Output the [X, Y] coordinate of the center of the cell containing the given text.  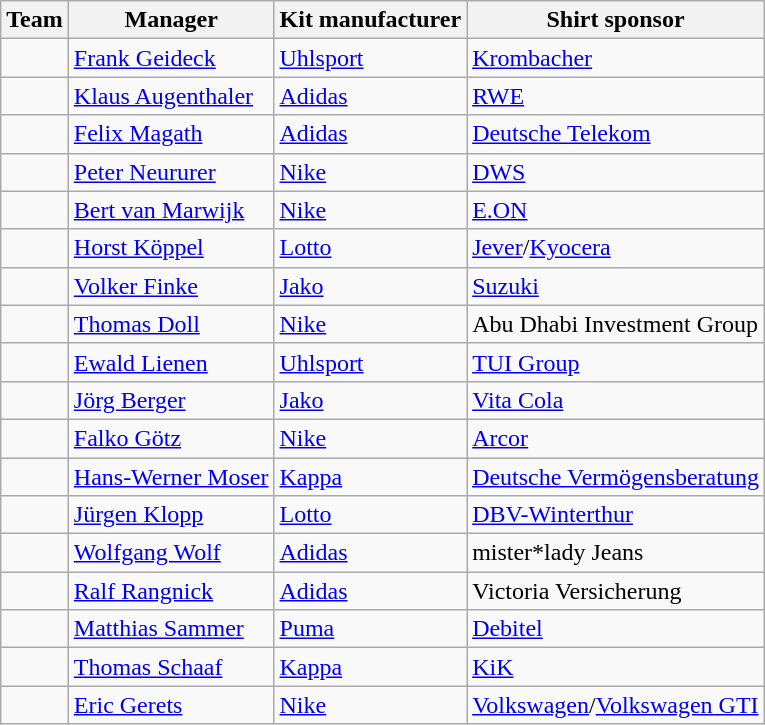
Thomas Schaaf [171, 667]
Deutsche Telekom [616, 134]
Eric Gerets [171, 705]
Jörg Berger [171, 400]
E.ON [616, 210]
Debitel [616, 629]
RWE [616, 96]
KiK [616, 667]
Team [35, 20]
mister*lady Jeans [616, 553]
Deutsche Vermögensberatung [616, 477]
Vita Cola [616, 400]
Felix Magath [171, 134]
Kit manufacturer [370, 20]
Abu Dhabi Investment Group [616, 324]
Suzuki [616, 286]
Klaus Augenthaler [171, 96]
DWS [616, 172]
Jever/Kyocera [616, 248]
Bert van Marwijk [171, 210]
Victoria Versicherung [616, 591]
TUI Group [616, 362]
Puma [370, 629]
Volker Finke [171, 286]
Matthias Sammer [171, 629]
Jürgen Klopp [171, 515]
Horst Köppel [171, 248]
Wolfgang Wolf [171, 553]
Ralf Rangnick [171, 591]
Falko Götz [171, 438]
Ewald Lienen [171, 362]
Thomas Doll [171, 324]
Arcor [616, 438]
Krombacher [616, 58]
Manager [171, 20]
Hans-Werner Moser [171, 477]
Shirt sponsor [616, 20]
Volkswagen/Volkswagen GTI [616, 705]
Peter Neururer [171, 172]
Frank Geideck [171, 58]
DBV-Winterthur [616, 515]
